Locate the cell with the specified text and output its [x, y] center coordinate. 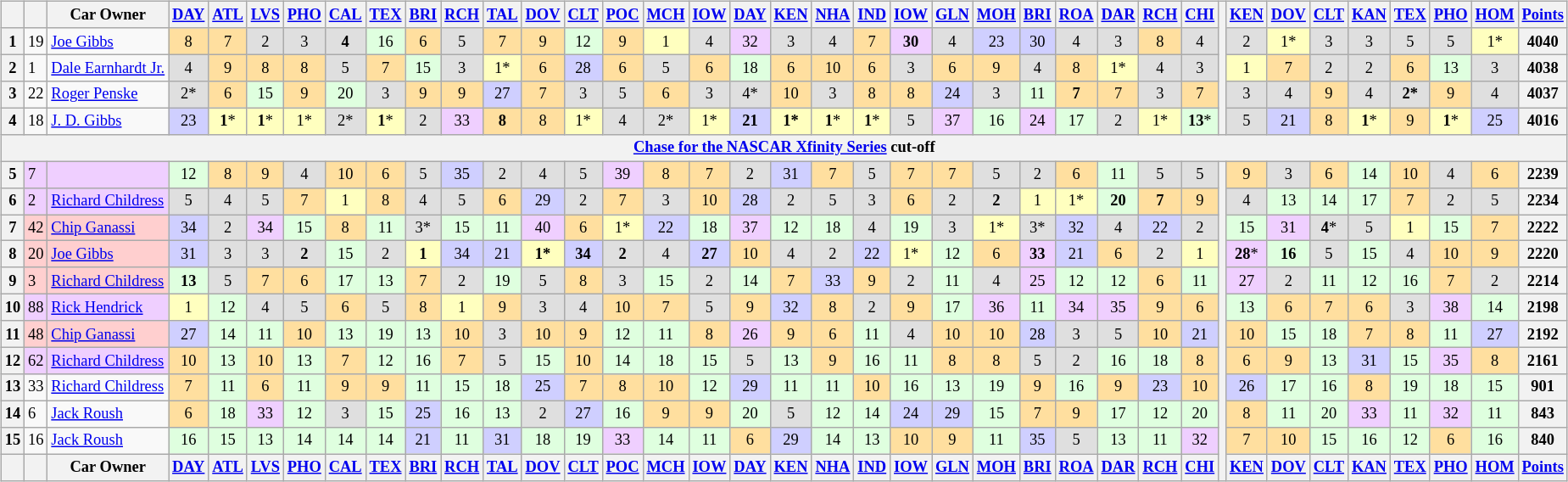
28* [1247, 255]
39 [622, 175]
2220 [1543, 255]
88 [36, 307]
843 [1543, 414]
2222 [1543, 227]
Rick Hendrick [109, 307]
Roger Penske [109, 95]
901 [1543, 387]
2239 [1543, 175]
40 [543, 227]
Dale Earnhardt Jr. [109, 68]
840 [1543, 440]
J. D. Gibbs [109, 120]
2198 [1543, 307]
4038 [1543, 68]
2192 [1543, 334]
36 [996, 307]
48 [36, 334]
2214 [1543, 280]
13* [1200, 120]
62 [36, 360]
2161 [1543, 360]
4037 [1543, 95]
2234 [1543, 200]
38 [1450, 307]
4016 [1543, 120]
Chase for the NASCAR Xfinity Series cut-off [784, 148]
4040 [1543, 41]
42 [36, 227]
